Identify which cell holds the provided text, then report its [x, y] central coordinate. 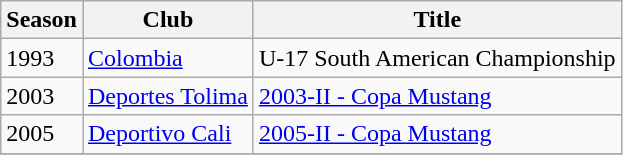
2003-II - Copa Mustang [437, 96]
Colombia [168, 58]
Deportivo Cali [168, 134]
U-17 South American Championship [437, 58]
2003 [42, 96]
Season [42, 20]
2005-II - Copa Mustang [437, 134]
2005 [42, 134]
Title [437, 20]
Deportes Tolima [168, 96]
1993 [42, 58]
Club [168, 20]
